Determine the (X, Y) coordinate at the center of the cell enclosing the given text.  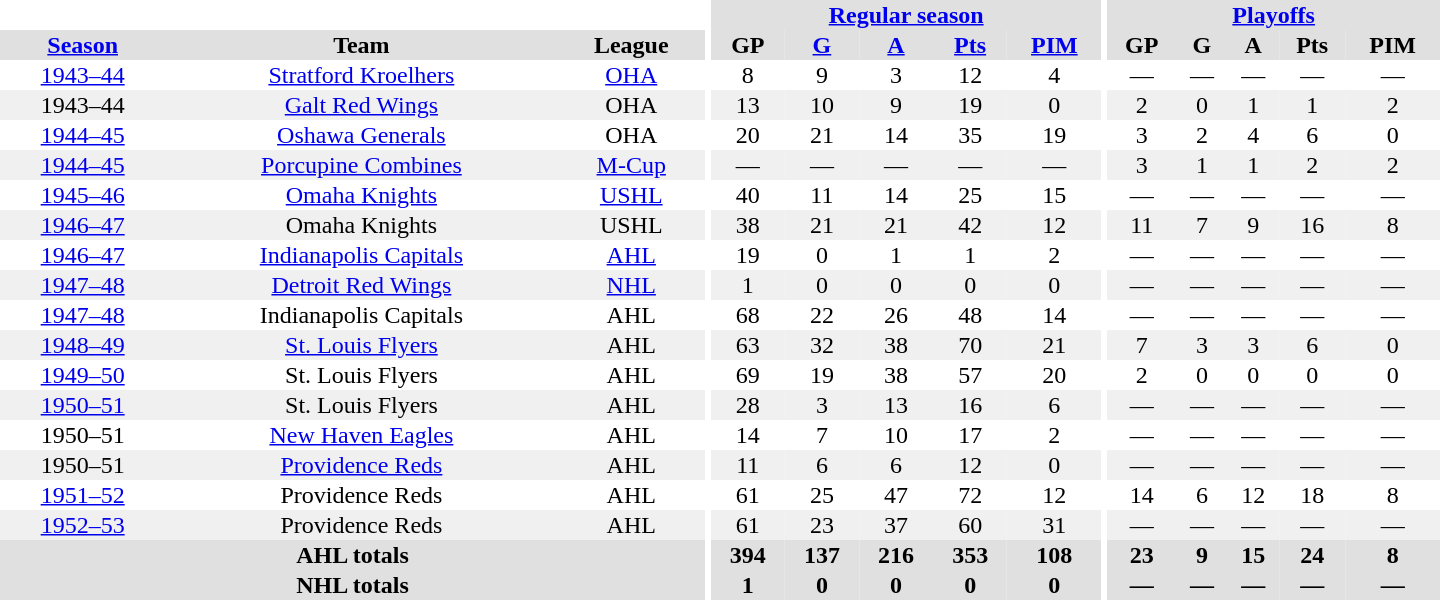
42 (970, 225)
32 (822, 345)
60 (970, 525)
New Haven Eagles (361, 435)
216 (896, 555)
108 (1054, 555)
72 (970, 495)
68 (748, 315)
48 (970, 315)
40 (748, 195)
Galt Red Wings (361, 105)
Porcupine Combines (361, 165)
1949–50 (82, 375)
137 (822, 555)
394 (748, 555)
Oshawa Generals (361, 135)
63 (748, 345)
69 (748, 375)
Season (82, 45)
24 (1312, 555)
Detroit Red Wings (361, 285)
57 (970, 375)
M-Cup (631, 165)
1952–53 (82, 525)
AHL totals (352, 555)
1948–49 (82, 345)
17 (970, 435)
1945–46 (82, 195)
18 (1312, 495)
1951–52 (82, 495)
31 (1054, 525)
Stratford Kroelhers (361, 75)
NHL (631, 285)
70 (970, 345)
Team (361, 45)
26 (896, 315)
28 (748, 405)
Regular season (906, 15)
35 (970, 135)
47 (896, 495)
NHL totals (352, 585)
Playoffs (1274, 15)
22 (822, 315)
37 (896, 525)
353 (970, 555)
League (631, 45)
